Capture the cell that displays the provided text and extract its (X, Y) central coordinate. 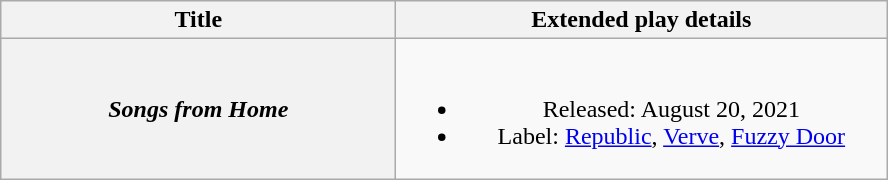
Extended play details (642, 20)
Songs from Home (198, 109)
Title (198, 20)
Released: August 20, 2021Label: Republic, Verve, Fuzzy Door (642, 109)
